Locate the cell with the specified text and output its [x, y] center coordinate. 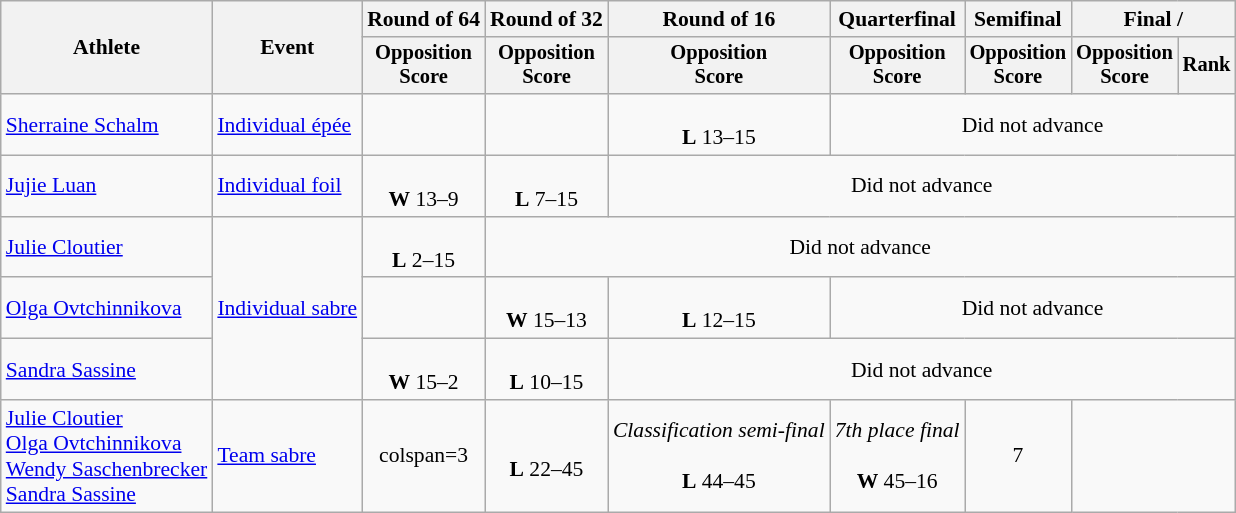
Olga Ovtchinnikova [107, 308]
Sherraine Schalm [107, 124]
7th place finalW 45–16 [898, 456]
Julie Cloutier [107, 248]
Julie Cloutier Olga OvtchinnikovaWendy SaschenbreckerSandra Sassine [107, 456]
L 13–15 [719, 124]
Jujie Luan [107, 186]
W 13–9 [424, 186]
L 22–45 [546, 456]
W 15–13 [546, 308]
Individual foil [287, 186]
L 7–15 [546, 186]
L 10–15 [546, 370]
7 [1018, 456]
Athlete [107, 48]
Final / [1153, 19]
Rank [1207, 66]
Individual épée [287, 124]
Event [287, 48]
Round of 32 [546, 19]
Individual sabre [287, 308]
W 15–2 [424, 370]
Quarterfinal [898, 19]
Classification semi-finalL 44–45 [719, 456]
L 12–15 [719, 308]
Team sabre [287, 456]
L 2–15 [424, 248]
Sandra Sassine [107, 370]
colspan=3 [424, 456]
Round of 16 [719, 19]
Semifinal [1018, 19]
Round of 64 [424, 19]
